Determine the [x, y] coordinate at the center of the cell enclosing the given text.  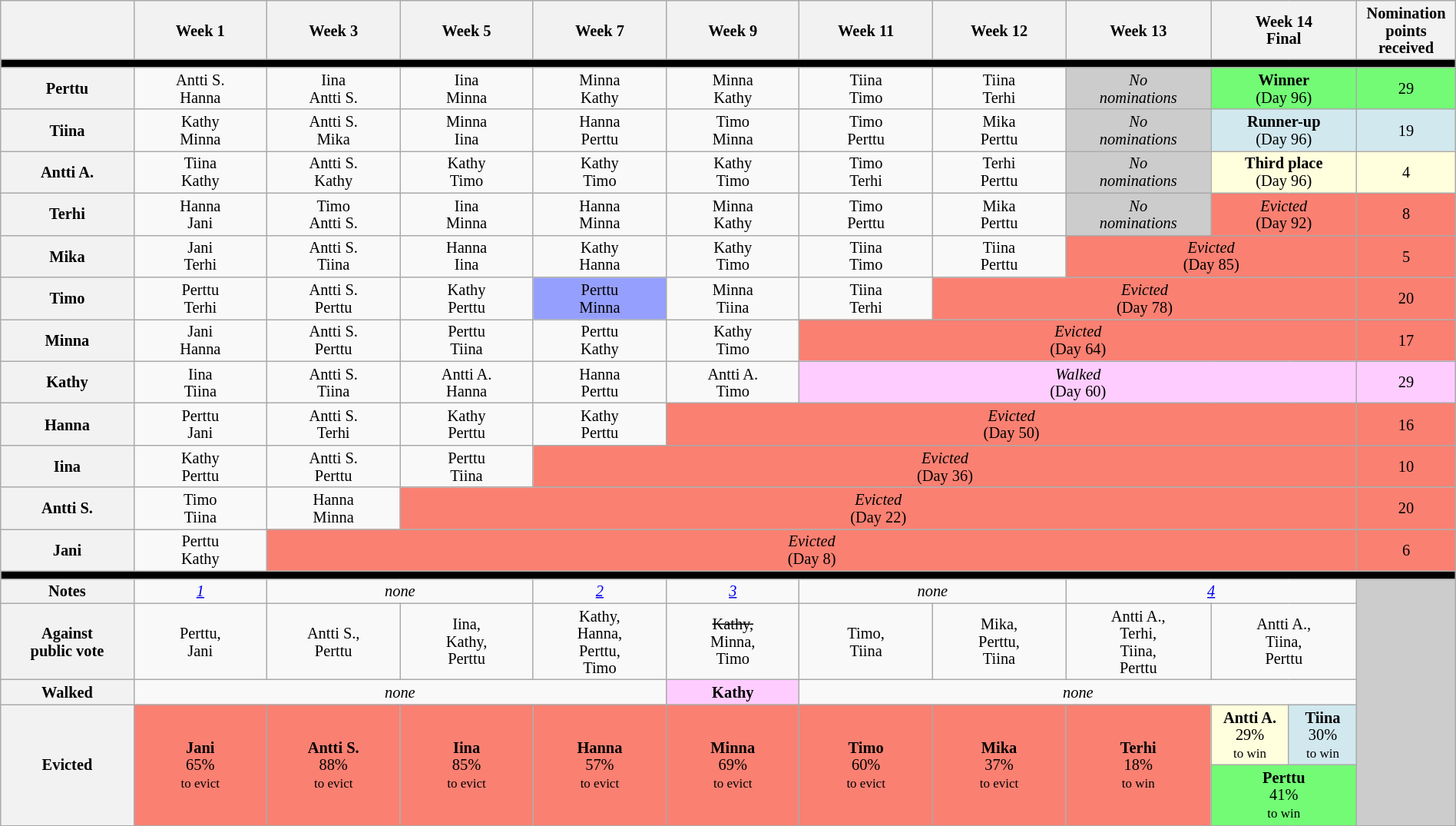
Evicted(Day 8) [811, 550]
Againstpublic vote [68, 642]
Week 7 [599, 29]
5 [1407, 257]
17 [1407, 340]
PerttuMinna [599, 298]
Antti S.Terhi [333, 424]
Perttu,Jani [200, 642]
16 [1407, 424]
Tiina30%to win [1322, 735]
Antti A.,Terhi,Tiina,Perttu [1138, 642]
Antti A. [68, 172]
Hanna [68, 424]
TimoTerhi [866, 172]
Antti A.,Tiina,Perttu [1284, 642]
Mika,Perttu,Tiina [998, 642]
Week 9 [733, 29]
19 [1407, 131]
Evicted(Day 50) [1012, 424]
IinaTiina [200, 383]
Mika37%to evict [998, 765]
Runner-up(Day 96) [1284, 131]
IinaAntti S. [333, 88]
2 [599, 591]
Week 13 [1138, 29]
3 [733, 591]
JaniHanna [200, 340]
Iina85%to evict [467, 765]
Nominationpointsreceived [1407, 29]
Antti S.88%to evict [333, 765]
Evicted(Day 92) [1284, 214]
MinnaIina [467, 131]
10 [1407, 466]
Evicted(Day 64) [1078, 340]
MinnaTiina [733, 298]
Antti S. [68, 509]
Week 1 [200, 29]
PerttuJani [200, 424]
Antti A.Hanna [467, 383]
Timo [68, 298]
Timo,Tiina [866, 642]
TimoTiina [200, 509]
Winner(Day 96) [1284, 88]
Terhi [68, 214]
Perttu41%to win [1284, 794]
TerhiPerttu [998, 172]
TimoAntti S. [333, 214]
Hanna57%to evict [599, 765]
Antti S.,Perttu [333, 642]
JaniTerhi [200, 257]
Iina,Kathy,Perttu [467, 642]
Week 14Final [1284, 29]
Week 12 [998, 29]
Week 3 [333, 29]
Antti A.Timo [733, 383]
KathyHanna [599, 257]
1 [200, 591]
Third place(Day 96) [1284, 172]
8 [1407, 214]
Antti A.29%to win [1250, 735]
Tiina [68, 131]
Kathy,Minna,Timo [733, 642]
Antti S. Kathy [333, 172]
TimoMinna [733, 131]
Evicted(Day 22) [879, 509]
Evicted(Day 36) [945, 466]
Notes [68, 591]
Timo60%to evict [866, 765]
Kathy,Hanna,Perttu,Timo [599, 642]
Terhi18%to win [1138, 765]
Jani65%to evict [200, 765]
Week 11 [866, 29]
Walked [68, 692]
6 [1407, 550]
TiinaPerttu [998, 257]
Evicted(Day 85) [1212, 257]
Antti S.Mika [333, 131]
Mika [68, 257]
Evicted [68, 765]
Walked(Day 60) [1078, 383]
Week 5 [467, 29]
TiinaKathy [200, 172]
HannaJani [200, 214]
KathyMinna [200, 131]
Iina [68, 466]
Perttu [68, 88]
Minna [68, 340]
HannaIina [467, 257]
Jani [68, 550]
Evicted(Day 78) [1144, 298]
Antti S.Hanna [200, 88]
Minna69%to evict [733, 765]
PerttuTerhi [200, 298]
